Return the (x, y) coordinate for the center point of the cell that contains the specified text.  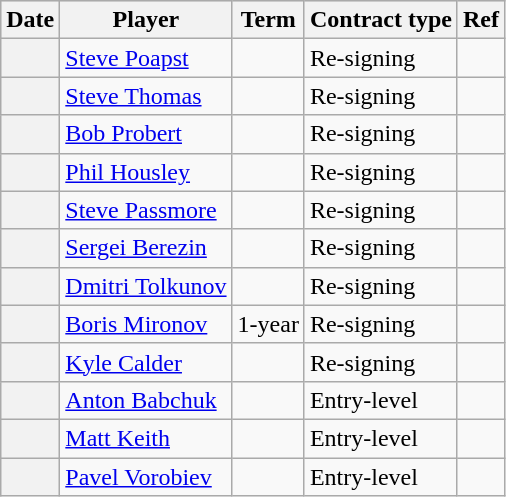
Dmitri Tolkunov (146, 286)
Steve Poapst (146, 58)
Kyle Calder (146, 362)
Matt Keith (146, 438)
Bob Probert (146, 134)
Date (30, 20)
Sergei Berezin (146, 248)
Phil Housley (146, 172)
Contract type (380, 20)
Pavel Vorobiev (146, 477)
Steve Thomas (146, 96)
Anton Babchuk (146, 400)
Term (268, 20)
1-year (268, 324)
Steve Passmore (146, 210)
Player (146, 20)
Boris Mironov (146, 324)
Ref (480, 20)
